Pinpoint the cell where the given text exists, returning its [x, y] midpoint coordinate. 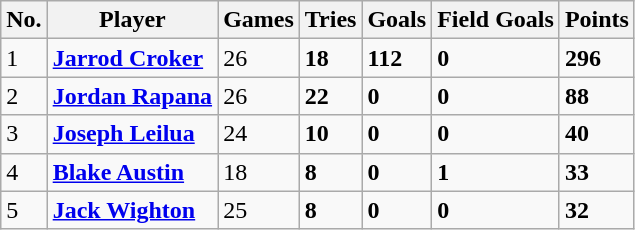
Field Goals [496, 20]
32 [596, 210]
40 [596, 134]
24 [259, 134]
25 [259, 210]
296 [596, 58]
Games [259, 20]
2 [24, 96]
5 [24, 210]
Tries [330, 20]
Jordan Rapana [132, 96]
Jack Wighton [132, 210]
3 [24, 134]
10 [330, 134]
Blake Austin [132, 172]
Joseph Leilua [132, 134]
4 [24, 172]
Points [596, 20]
22 [330, 96]
112 [397, 58]
Jarrod Croker [132, 58]
88 [596, 96]
No. [24, 20]
Player [132, 20]
Goals [397, 20]
33 [596, 172]
